Detect which cell encompasses the target text, then output its (x, y) center coordinate. 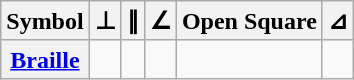
Open Square (249, 21)
∠ (160, 21)
Symbol (45, 21)
⊥ (105, 21)
⊿ (338, 21)
Braille (45, 59)
∥ (132, 21)
